Return the (X, Y) coordinate for the center point of the cell that contains the specified text.  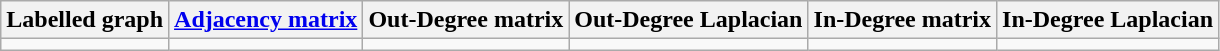
Labelled graph (85, 20)
Out-Degree matrix (466, 20)
Out-Degree Laplacian (688, 20)
In-Degree matrix (902, 20)
Adjacency matrix (266, 20)
In-Degree Laplacian (1108, 20)
